Pinpoint the cell where the given text exists, returning its [X, Y] midpoint coordinate. 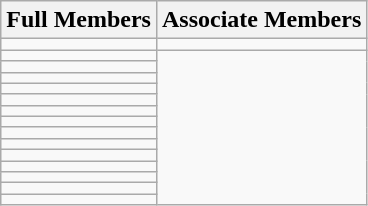
Full Members [79, 20]
Associate Members [261, 20]
